Scan for the cell matching the given text and deliver its (X, Y) coordinate at center. 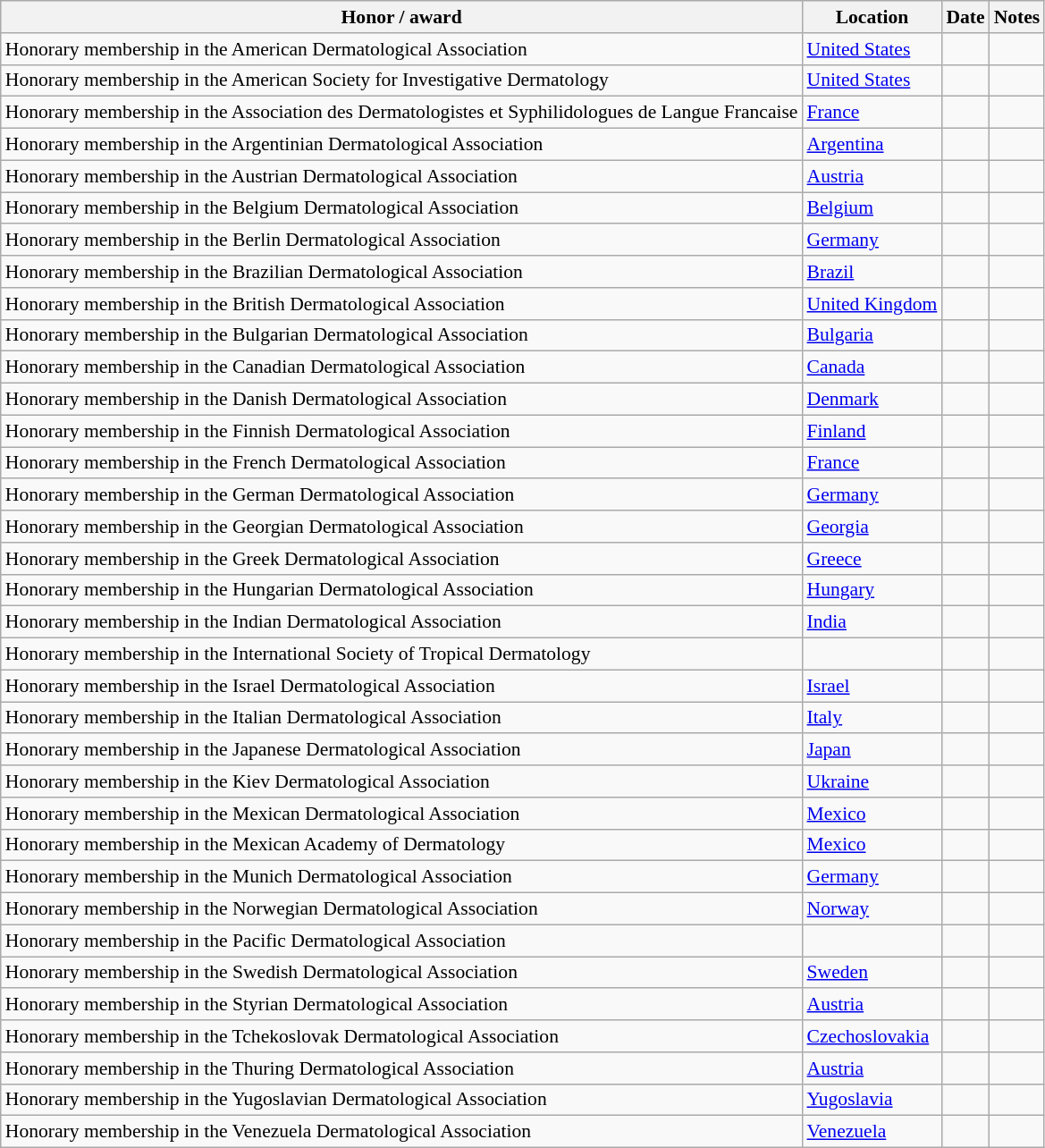
Honorary membership in the Brazilian Dermatological Association (402, 272)
Denmark (872, 400)
Honorary membership in the Pacific Dermatological Association (402, 941)
Hungary (872, 590)
Honorary membership in the Mexican Dermatological Association (402, 814)
Ukraine (872, 781)
Honorary membership in the Danish Dermatological Association (402, 400)
Honorary membership in the Berlin Dermatological Association (402, 241)
Norway (872, 909)
Honorary membership in the Thuring Dermatological Association (402, 1068)
Greece (872, 559)
Honorary membership in the Kiev Dermatological Association (402, 781)
Date (965, 17)
Honorary membership in the Italian Dermatological Association (402, 718)
Honorary membership in the Belgium Dermatological Association (402, 208)
Honorary membership in the Finnish Dermatological Association (402, 431)
Honorary membership in the Japanese Dermatological Association (402, 750)
Honorary membership in the German Dermatological Association (402, 495)
Honorary membership in the American Society for Investigative Dermatology (402, 80)
United Kingdom (872, 304)
Sweden (872, 973)
Belgium (872, 208)
Honorary membership in the Venezuela Dermatological Association (402, 1132)
Honorary membership in the Israel Dermatological Association (402, 686)
Honorary membership in the Austrian Dermatological Association (402, 176)
Brazil (872, 272)
Honorary membership in the International Society of Tropical Dermatology (402, 654)
Location (872, 17)
Honorary membership in the Yugoslavian Dermatological Association (402, 1100)
Honorary membership in the Indian Dermatological Association (402, 622)
Honorary membership in the French Dermatological Association (402, 463)
Honorary membership in the British Dermatological Association (402, 304)
Honorary membership in the Canadian Dermatological Association (402, 367)
Honor / award (402, 17)
Canada (872, 367)
Honorary membership in the Mexican Academy of Dermatology (402, 845)
Italy (872, 718)
Finland (872, 431)
Czechoslovakia (872, 1036)
Argentina (872, 145)
Yugoslavia (872, 1100)
Honorary membership in the Hungarian Dermatological Association (402, 590)
Japan (872, 750)
Honorary membership in the Georgian Dermatological Association (402, 527)
Honorary membership in the Greek Dermatological Association (402, 559)
Notes (1017, 17)
Israel (872, 686)
Bulgaria (872, 335)
Honorary membership in the Argentinian Dermatological Association (402, 145)
Honorary membership in the Styrian Dermatological Association (402, 1005)
Honorary membership in the Bulgarian Dermatological Association (402, 335)
Honorary membership in the Association des Dermatologistes et Syphilidologues de Langue Francaise (402, 113)
India (872, 622)
Honorary membership in the Munich Dermatological Association (402, 877)
Venezuela (872, 1132)
Honorary membership in the Norwegian Dermatological Association (402, 909)
Honorary membership in the Swedish Dermatological Association (402, 973)
Honorary membership in the American Dermatological Association (402, 49)
Georgia (872, 527)
Honorary membership in the Tchekoslovak Dermatological Association (402, 1036)
